Output the [x, y] coordinate of the center of the cell containing the given text.  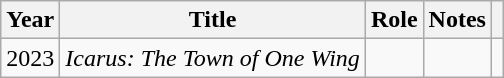
Icarus: The Town of One Wing [213, 58]
Title [213, 20]
Role [394, 20]
2023 [30, 58]
Notes [457, 20]
Year [30, 20]
